For the text-containing cell, return its midpoint in [x, y] coordinate format. 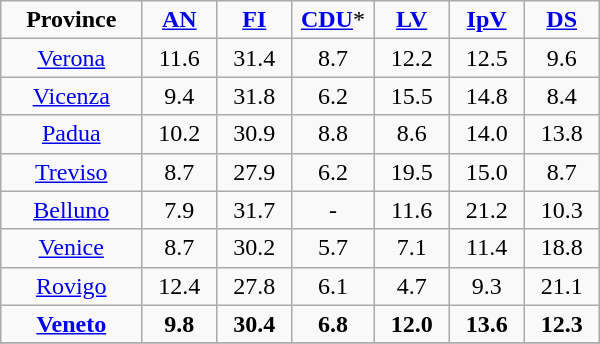
14.8 [486, 96]
27.9 [254, 172]
Verona [72, 58]
12.3 [562, 324]
8.6 [412, 134]
9.8 [180, 324]
- [333, 210]
30.2 [254, 248]
6.1 [333, 286]
18.8 [562, 248]
19.5 [412, 172]
27.8 [254, 286]
30.4 [254, 324]
Vicenza [72, 96]
Belluno [72, 210]
DS [562, 20]
6.8 [333, 324]
AN [180, 20]
12.0 [412, 324]
13.8 [562, 134]
31.7 [254, 210]
9.4 [180, 96]
7.9 [180, 210]
Venice [72, 248]
15.0 [486, 172]
11.4 [486, 248]
31.4 [254, 58]
FI [254, 20]
8.8 [333, 134]
12.5 [486, 58]
7.1 [412, 248]
9.6 [562, 58]
Province [72, 20]
IpV [486, 20]
30.9 [254, 134]
14.0 [486, 134]
Treviso [72, 172]
10.2 [180, 134]
15.5 [412, 96]
12.2 [412, 58]
Rovigo [72, 286]
LV [412, 20]
31.8 [254, 96]
Padua [72, 134]
13.6 [486, 324]
8.4 [562, 96]
4.7 [412, 286]
10.3 [562, 210]
21.2 [486, 210]
21.1 [562, 286]
5.7 [333, 248]
12.4 [180, 286]
9.3 [486, 286]
CDU* [333, 20]
Veneto [72, 324]
